Determine the (x, y) coordinate at the center of the cell enclosing the given text.  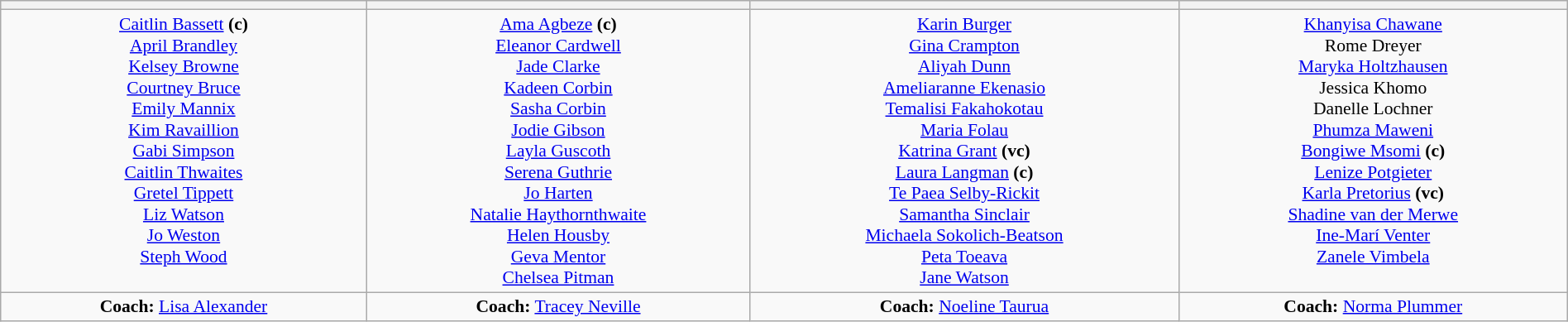
Coach: Lisa Alexander (184, 307)
Coach: Noeline Taurua (964, 307)
Coach: Norma Plummer (1373, 307)
Coach: Tracey Neville (558, 307)
